Detect which cell encompasses the target text, then output its (X, Y) center coordinate. 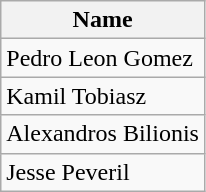
Alexandros Bilionis (103, 134)
Jesse Peveril (103, 172)
Pedro Leon Gomez (103, 58)
Kamil Tobiasz (103, 96)
Name (103, 20)
